Locate the cell with the specified text and output its (X, Y) center coordinate. 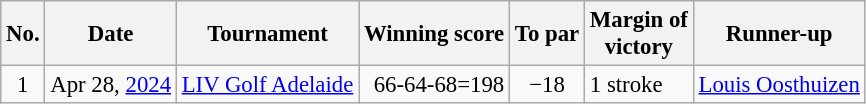
Louis Oosthuizen (779, 85)
To par (548, 34)
Margin ofvictory (640, 34)
Tournament (267, 34)
1 (23, 85)
Date (110, 34)
1 stroke (640, 85)
66-64-68=198 (434, 85)
LIV Golf Adelaide (267, 85)
No. (23, 34)
Apr 28, 2024 (110, 85)
Winning score (434, 34)
Runner-up (779, 34)
−18 (548, 85)
